Return [x, y] of the center of cell containing provided text 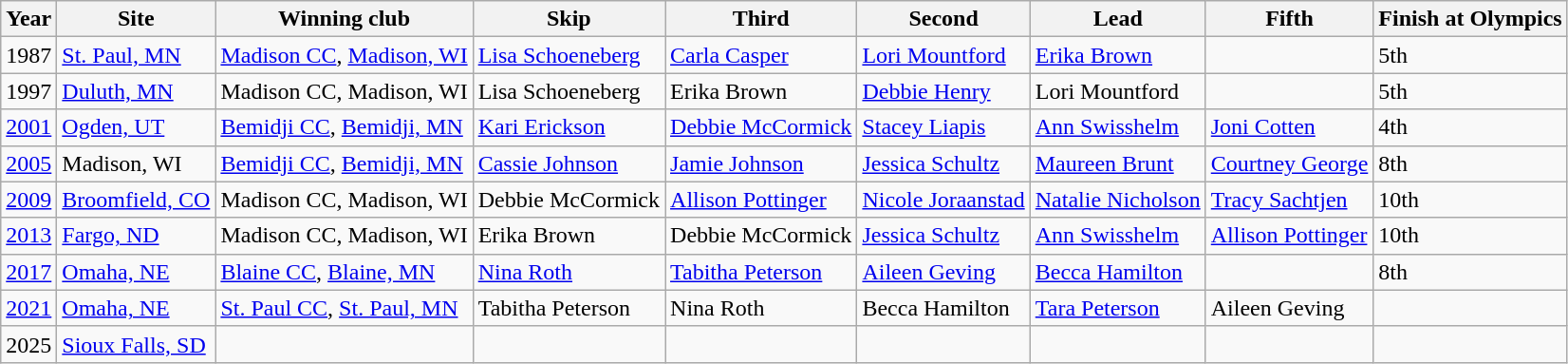
Nicole Joraanstad [943, 200]
Carla Casper [761, 55]
2005 [28, 163]
Lead [1118, 19]
Third [761, 19]
Kari Erickson [569, 127]
Fifth [1289, 19]
Site [137, 19]
Madison, WI [137, 163]
Cassie Johnson [569, 163]
Broomfield, CO [137, 200]
Blaine CC, Blaine, MN [344, 272]
1987 [28, 55]
Year [28, 19]
2009 [28, 200]
Stacey Liapis [943, 127]
Second [943, 19]
St. Paul CC, St. Paul, MN [344, 308]
St. Paul, MN [137, 55]
2021 [28, 308]
4th [1470, 127]
Maureen Brunt [1118, 163]
2001 [28, 127]
Winning club [344, 19]
Joni Cotten [1289, 127]
Sioux Falls, SD [137, 344]
Debbie Henry [943, 91]
Finish at Olympics [1470, 19]
Fargo, ND [137, 236]
Natalie Nicholson [1118, 200]
Tracy Sachtjen [1289, 200]
2025 [28, 344]
Duluth, MN [137, 91]
Skip [569, 19]
Courtney George [1289, 163]
Tara Peterson [1118, 308]
Jamie Johnson [761, 163]
2017 [28, 272]
Ogden, UT [137, 127]
2013 [28, 236]
1997 [28, 91]
